Capture the cell that displays the provided text and extract its (x, y) central coordinate. 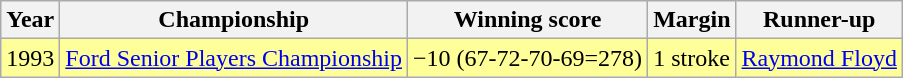
Runner-up (819, 20)
−10 (67-72-70-69=278) (528, 58)
Year (30, 20)
Margin (692, 20)
Winning score (528, 20)
1 stroke (692, 58)
Championship (234, 20)
1993 (30, 58)
Ford Senior Players Championship (234, 58)
Raymond Floyd (819, 58)
